Find where the given text appears and provide that cell's center as (X, Y) coordinate. 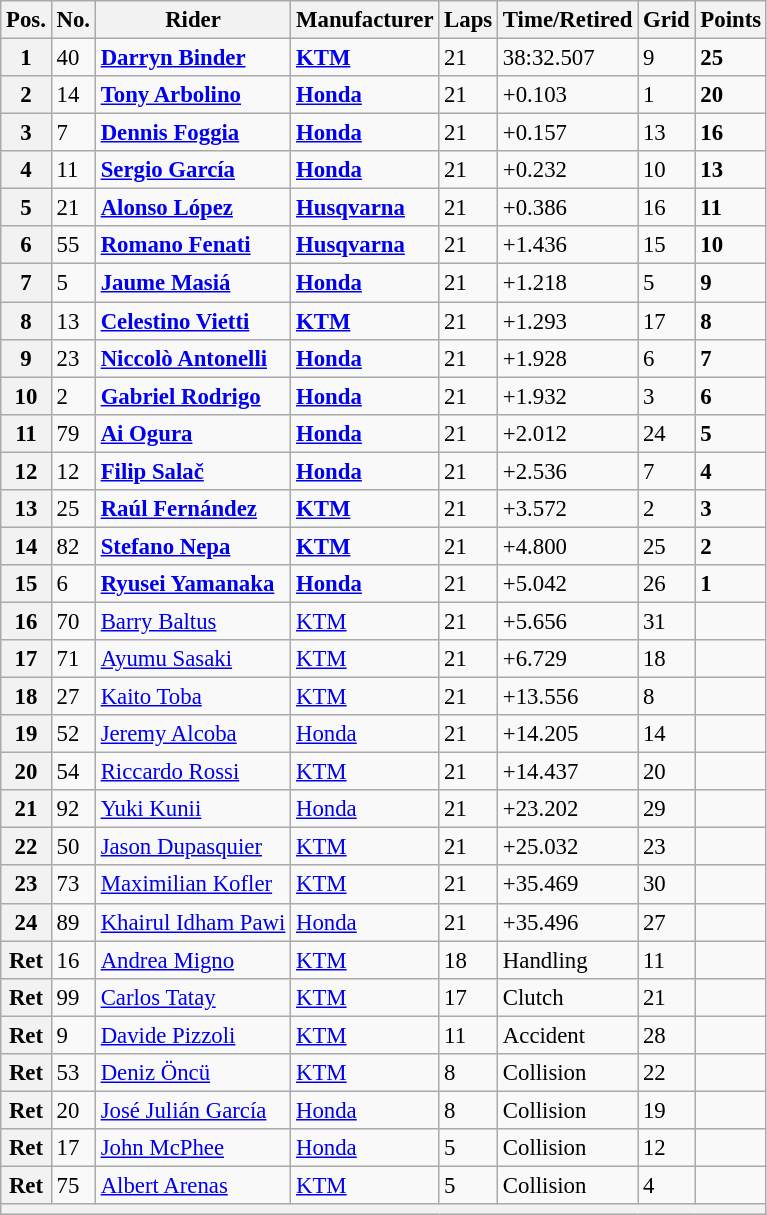
Ryusei Yamanaka (192, 584)
Yuki Kunii (192, 809)
+6.729 (568, 659)
John McPhee (192, 1148)
Points (730, 20)
Ai Ogura (192, 433)
José Julián García (192, 1110)
29 (666, 809)
+4.800 (568, 546)
+2.536 (568, 471)
Barry Baltus (192, 621)
73 (73, 885)
Darryn Binder (192, 58)
+0.386 (568, 208)
30 (666, 885)
+35.469 (568, 885)
Rider (192, 20)
Filip Salač (192, 471)
+5.656 (568, 621)
Dennis Foggia (192, 133)
+35.496 (568, 922)
Riccardo Rossi (192, 772)
Romano Fenati (192, 245)
Tony Arbolino (192, 95)
40 (73, 58)
+1.436 (568, 245)
Jeremy Alcoba (192, 734)
Handling (568, 960)
+0.103 (568, 95)
70 (73, 621)
+1.932 (568, 396)
Deniz Öncü (192, 1073)
Andrea Migno (192, 960)
Albert Arenas (192, 1185)
38:32.507 (568, 58)
Accident (568, 1035)
Grid (666, 20)
Sergio García (192, 170)
Laps (468, 20)
71 (73, 659)
+1.293 (568, 321)
+5.042 (568, 584)
+14.437 (568, 772)
28 (666, 1035)
Davide Pizzoli (192, 1035)
Time/Retired (568, 20)
+2.012 (568, 433)
89 (73, 922)
Stefano Nepa (192, 546)
31 (666, 621)
50 (73, 847)
Celestino Vietti (192, 321)
53 (73, 1073)
+23.202 (568, 809)
52 (73, 734)
+25.032 (568, 847)
Manufacturer (365, 20)
75 (73, 1185)
Alonso López (192, 208)
+3.572 (568, 509)
Ayumu Sasaki (192, 659)
Carlos Tatay (192, 997)
Raúl Fernández (192, 509)
+13.556 (568, 697)
+0.157 (568, 133)
26 (666, 584)
Jason Dupasquier (192, 847)
Khairul Idham Pawi (192, 922)
Maximilian Kofler (192, 885)
99 (73, 997)
55 (73, 245)
Niccolò Antonelli (192, 358)
+14.205 (568, 734)
82 (73, 546)
Gabriel Rodrigo (192, 396)
No. (73, 20)
54 (73, 772)
Pos. (26, 20)
79 (73, 433)
Clutch (568, 997)
+1.928 (568, 358)
+0.232 (568, 170)
92 (73, 809)
Jaume Masiá (192, 283)
Kaito Toba (192, 697)
+1.218 (568, 283)
